Extract the (x, y) coordinate from the center of the cell holding the provided text.  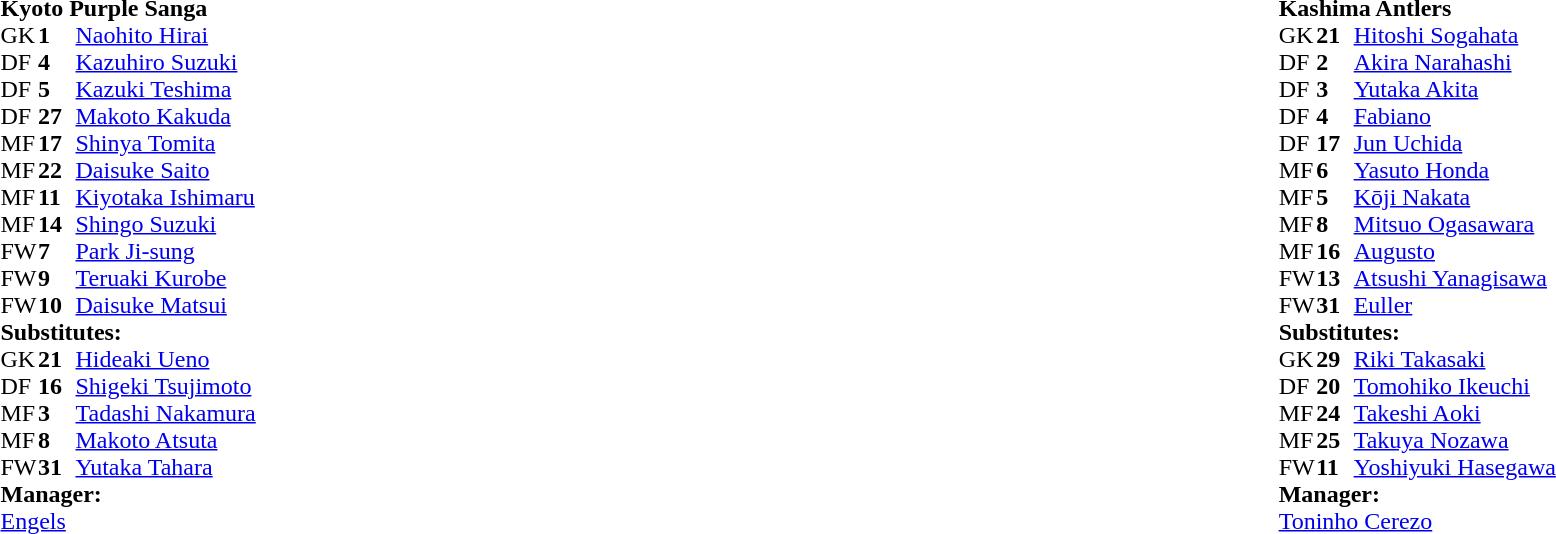
10 (57, 306)
20 (1335, 386)
Yutaka Akita (1455, 90)
Hideaki Ueno (166, 360)
Kazuhiro Suzuki (166, 62)
Kiyotaka Ishimaru (166, 198)
Teruaki Kurobe (166, 278)
Shingo Suzuki (166, 224)
Augusto (1455, 252)
14 (57, 224)
2 (1335, 62)
Fabiano (1455, 116)
Yoshiyuki Hasegawa (1455, 468)
Riki Takasaki (1455, 360)
Makoto Kakuda (166, 116)
Daisuke Matsui (166, 306)
22 (57, 170)
Kazuki Teshima (166, 90)
9 (57, 278)
Yasuto Honda (1455, 170)
29 (1335, 360)
Hitoshi Sogahata (1455, 36)
27 (57, 116)
Kōji Nakata (1455, 198)
13 (1335, 278)
6 (1335, 170)
Atsushi Yanagisawa (1455, 278)
Park Ji-sung (166, 252)
Jun Uchida (1455, 144)
Euller (1455, 306)
Makoto Atsuta (166, 440)
Tadashi Nakamura (166, 414)
7 (57, 252)
Takeshi Aoki (1455, 414)
Shigeki Tsujimoto (166, 386)
24 (1335, 414)
Akira Narahashi (1455, 62)
Yutaka Tahara (166, 468)
Mitsuo Ogasawara (1455, 224)
Shinya Tomita (166, 144)
25 (1335, 440)
Takuya Nozawa (1455, 440)
Tomohiko Ikeuchi (1455, 386)
Naohito Hirai (166, 36)
Daisuke Saito (166, 170)
1 (57, 36)
